Search for the cell housing the specified text and yield its [X, Y] center coordinate. 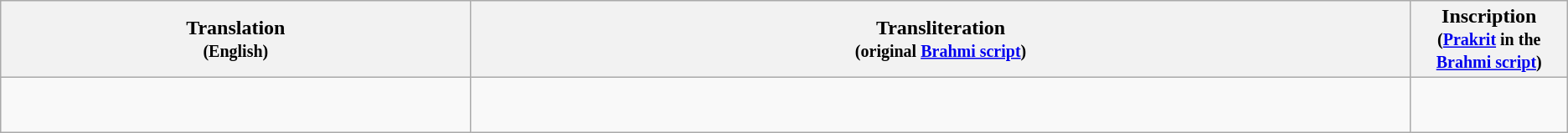
Translation(English) [236, 39]
Transliteration(original Brahmi script) [941, 39]
Inscription(Prakrit in the Brahmi script) [1489, 39]
